Output the (x, y) coordinate of the center of the cell containing the given text.  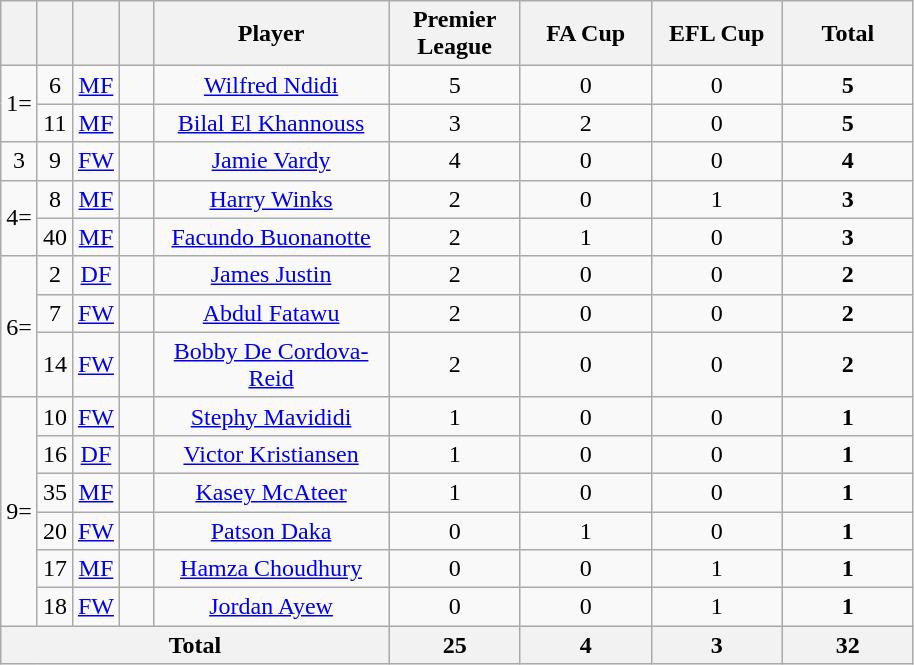
EFL Cup (716, 34)
25 (454, 645)
20 (54, 531)
Premier League (454, 34)
9= (20, 511)
Victor Kristiansen (271, 454)
16 (54, 454)
Abdul Fatawu (271, 313)
4= (20, 218)
6 (54, 85)
1= (20, 104)
Facundo Buonanotte (271, 237)
Bilal El Khannouss (271, 123)
14 (54, 364)
Bobby De Cordova-Reid (271, 364)
18 (54, 607)
Jordan Ayew (271, 607)
Stephy Mavididi (271, 416)
9 (54, 161)
8 (54, 199)
Kasey McAteer (271, 492)
10 (54, 416)
Hamza Choudhury (271, 569)
Harry Winks (271, 199)
Jamie Vardy (271, 161)
32 (848, 645)
Wilfred Ndidi (271, 85)
35 (54, 492)
Patson Daka (271, 531)
40 (54, 237)
7 (54, 313)
6= (20, 326)
James Justin (271, 275)
Player (271, 34)
11 (54, 123)
17 (54, 569)
FA Cup (586, 34)
